Search for the cell housing the specified text and yield its [x, y] center coordinate. 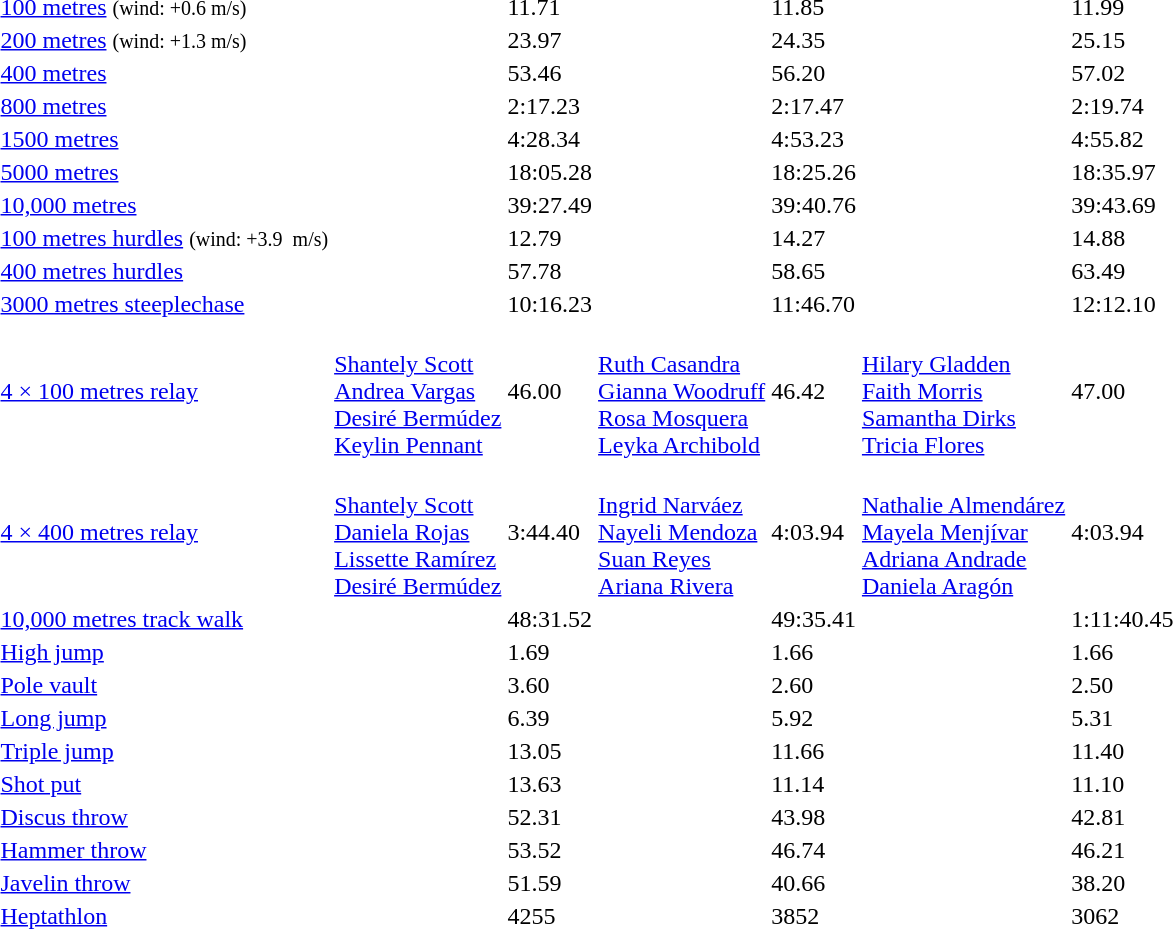
14.27 [814, 238]
24.35 [814, 40]
3:44.40 [550, 532]
4:03.94 [814, 532]
46.74 [814, 850]
39:27.49 [550, 205]
4:53.23 [814, 139]
3.60 [550, 685]
23.97 [550, 40]
Nathalie AlmendárezMayela MenjívarAdriana AndradeDaniela Aragón [963, 532]
11.14 [814, 784]
46.42 [814, 391]
46.00 [550, 391]
10:16.23 [550, 304]
1.69 [550, 652]
53.46 [550, 73]
40.66 [814, 883]
Ingrid NarváezNayeli MendozaSuan ReyesAriana Rivera [682, 532]
18:25.26 [814, 172]
58.65 [814, 271]
4:28.34 [550, 139]
Shantely ScottAndrea VargasDesiré BermúdezKeylin Pennant [418, 391]
12.79 [550, 238]
57.78 [550, 271]
6.39 [550, 718]
39:40.76 [814, 205]
13.05 [550, 751]
11:46.70 [814, 304]
48:31.52 [550, 619]
2:17.23 [550, 106]
49:35.41 [814, 619]
5.92 [814, 718]
53.52 [550, 850]
Ruth CasandraGianna WoodruffRosa MosqueraLeyka Archibold [682, 391]
43.98 [814, 817]
1.66 [814, 652]
51.59 [550, 883]
56.20 [814, 73]
13.63 [550, 784]
Shantely ScottDaniela RojasLissette RamírezDesiré Bermúdez [418, 532]
11.66 [814, 751]
52.31 [550, 817]
18:05.28 [550, 172]
2.60 [814, 685]
2:17.47 [814, 106]
Hilary GladdenFaith MorrisSamantha DirksTricia Flores [963, 391]
